Capture the cell that displays the provided text and extract its [x, y] central coordinate. 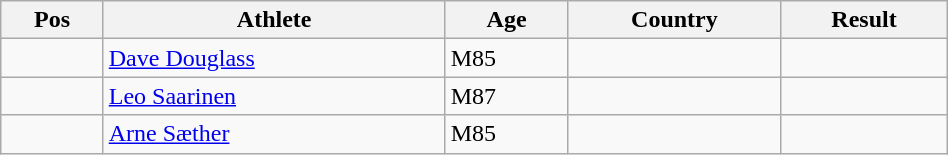
Pos [52, 20]
Country [674, 20]
Leo Saarinen [274, 96]
Arne Sæther [274, 134]
M87 [506, 96]
Age [506, 20]
Athlete [274, 20]
Dave Douglass [274, 58]
Result [864, 20]
